Return the [X, Y] coordinate for the center point of the cell that contains the specified text.  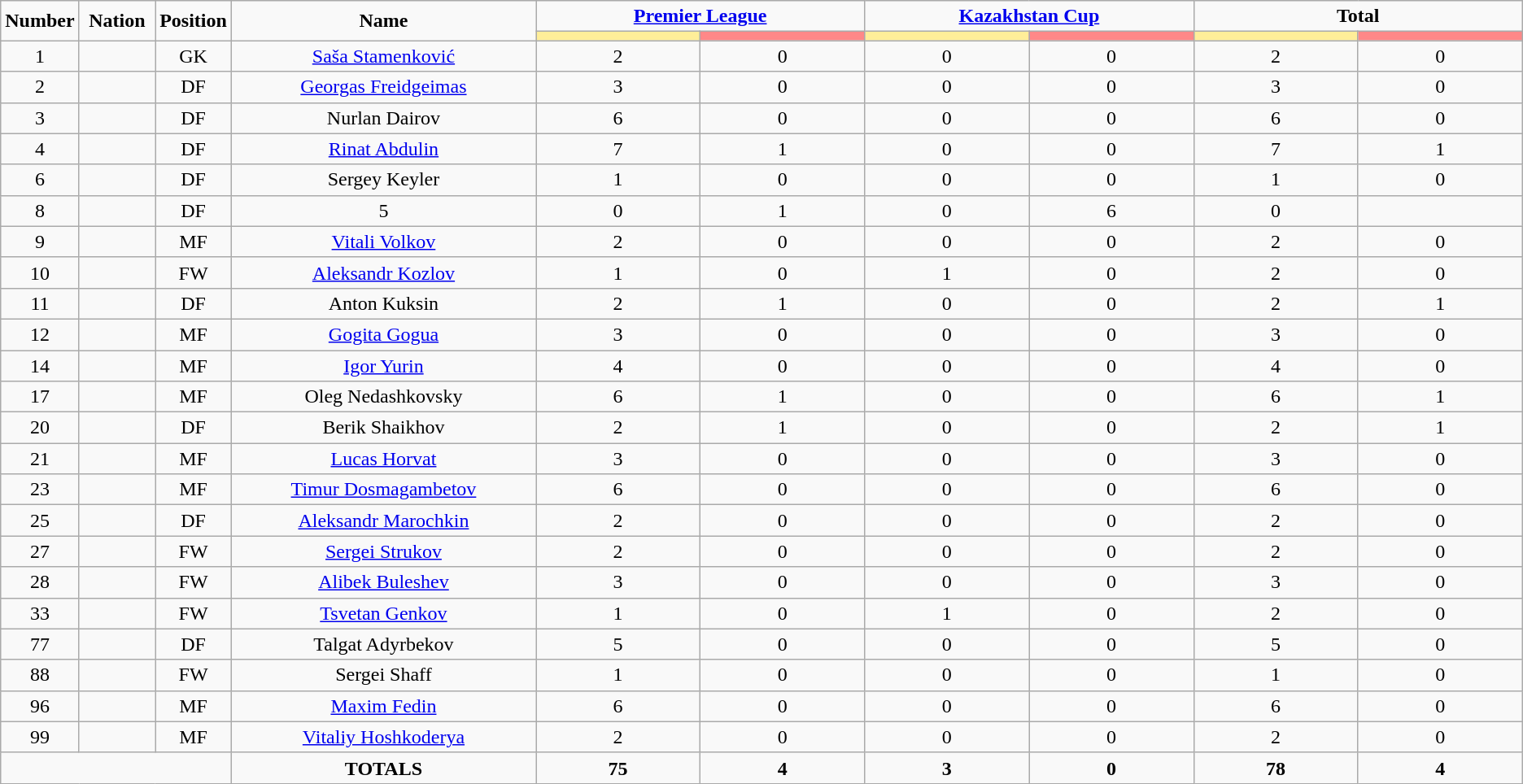
Lucas Horvat [383, 459]
27 [40, 551]
Nation [117, 21]
33 [40, 613]
Timur Dosmagambetov [383, 490]
9 [40, 242]
TOTALS [383, 768]
99 [40, 737]
Aleksandr Kozlov [383, 272]
Vitali Volkov [383, 242]
Sergei Strukov [383, 551]
10 [40, 272]
Talgat Adyrbekov [383, 644]
8 [40, 211]
Berik Shaikhov [383, 428]
Position [194, 21]
88 [40, 675]
Sergei Shaff [383, 675]
Kazakhstan Cup [1029, 16]
Alibek Buleshev [383, 582]
Igor Yurin [383, 365]
Aleksandr Marochkin [383, 520]
Name [383, 21]
Premier League [700, 16]
77 [40, 644]
Oleg Nedashkovsky [383, 397]
Vitaliy Hoshkoderya [383, 737]
Tsvetan Genkov [383, 613]
Anton Kuksin [383, 303]
GK [194, 56]
21 [40, 459]
78 [1276, 768]
Rinat Abdulin [383, 149]
14 [40, 365]
23 [40, 490]
25 [40, 520]
Gogita Gogua [383, 334]
Maxim Fedin [383, 706]
Georgas Freidgeimas [383, 87]
96 [40, 706]
20 [40, 428]
17 [40, 397]
12 [40, 334]
75 [617, 768]
Sergey Keyler [383, 180]
28 [40, 582]
11 [40, 303]
Number [40, 21]
Nurlan Dairov [383, 118]
Saša Stamenković [383, 56]
Total [1358, 16]
